Determine the [x, y] coordinate at the center of the cell enclosing the given text.  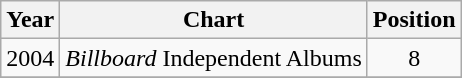
2004 [30, 58]
Position [414, 20]
Year [30, 20]
8 [414, 58]
Chart [214, 20]
Billboard Independent Albums [214, 58]
